Detect which cell encompasses the target text, then output its (x, y) center coordinate. 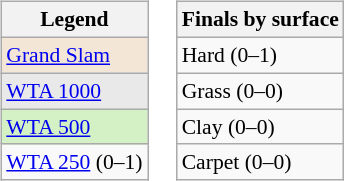
Hard (0–1) (260, 55)
Carpet (0–0) (260, 162)
Clay (0–0) (260, 127)
WTA 500 (74, 127)
WTA 250 (0–1) (74, 162)
Legend (74, 20)
Grand Slam (74, 55)
WTA 1000 (74, 91)
Grass (0–0) (260, 91)
Finals by surface (260, 20)
